Pinpoint the cell where the given text exists, returning its (x, y) midpoint coordinate. 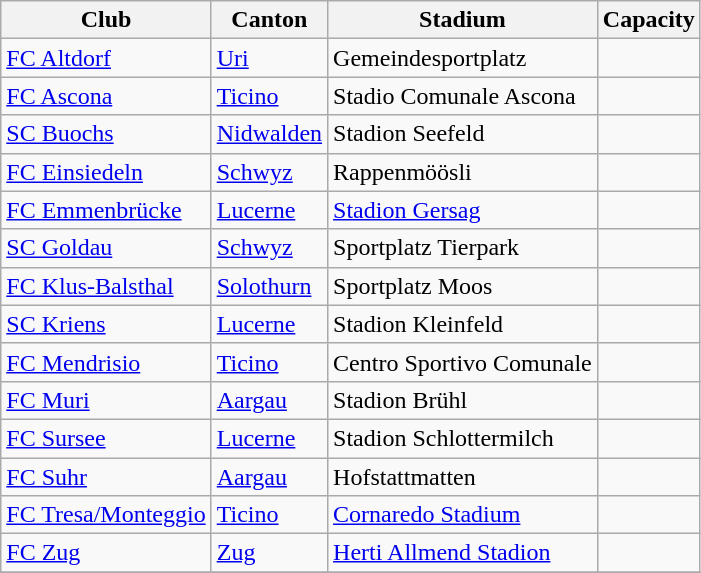
Capacity (648, 20)
Stadion Kleinfeld (463, 324)
Hofstattmatten (463, 477)
FC Klus-Balsthal (106, 286)
Canton (269, 20)
Stadion Schlottermilch (463, 438)
SC Goldau (106, 248)
Zug (269, 553)
Stadio Comunale Ascona (463, 96)
SC Buochs (106, 134)
Sportplatz Moos (463, 286)
FC Zug (106, 553)
FC Emmenbrücke (106, 210)
Solothurn (269, 286)
FC Tresa/Monteggio (106, 515)
Nidwalden (269, 134)
FC Muri (106, 400)
FC Altdorf (106, 58)
Club (106, 20)
Rappenmöösli (463, 172)
Stadion Gersag (463, 210)
FC Sursee (106, 438)
Centro Sportivo Comunale (463, 362)
Stadium (463, 20)
Sportplatz Tierpark (463, 248)
Uri (269, 58)
SC Kriens (106, 324)
Stadion Seefeld (463, 134)
FC Suhr (106, 477)
Stadion Brühl (463, 400)
FC Einsiedeln (106, 172)
Cornaredo Stadium (463, 515)
FC Mendrisio (106, 362)
Herti Allmend Stadion (463, 553)
Gemeindesportplatz (463, 58)
FC Ascona (106, 96)
